Determine the (x, y) coordinate at the center of the cell enclosing the given text.  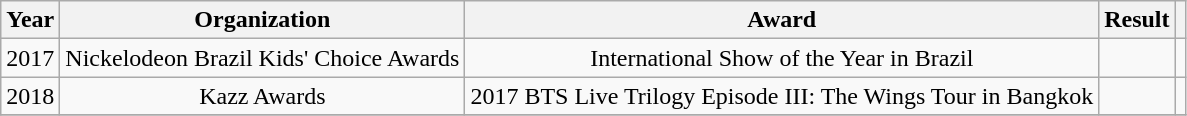
2018 (30, 96)
2017 (30, 58)
2017 BTS Live Trilogy Episode III: The Wings Tour in Bangkok (782, 96)
International Show of the Year in Brazil (782, 58)
Award (782, 20)
Kazz Awards (262, 96)
Year (30, 20)
Nickelodeon Brazil Kids' Choice Awards (262, 58)
Result (1137, 20)
Organization (262, 20)
